Pinpoint the cell where the given text exists, returning its (x, y) midpoint coordinate. 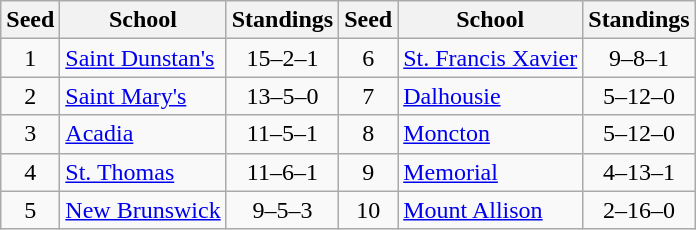
3 (30, 134)
Saint Dunstan's (143, 58)
13–5–0 (282, 96)
2 (30, 96)
4 (30, 172)
9–8–1 (639, 58)
Memorial (490, 172)
11–6–1 (282, 172)
1 (30, 58)
2–16–0 (639, 210)
9 (368, 172)
4–13–1 (639, 172)
6 (368, 58)
9–5–3 (282, 210)
11–5–1 (282, 134)
New Brunswick (143, 210)
7 (368, 96)
St. Thomas (143, 172)
5 (30, 210)
Dalhousie (490, 96)
Mount Allison (490, 210)
15–2–1 (282, 58)
Acadia (143, 134)
Saint Mary's (143, 96)
10 (368, 210)
Moncton (490, 134)
St. Francis Xavier (490, 58)
8 (368, 134)
